Provide the (x, y) coordinate of the cell's center where the given text is located.  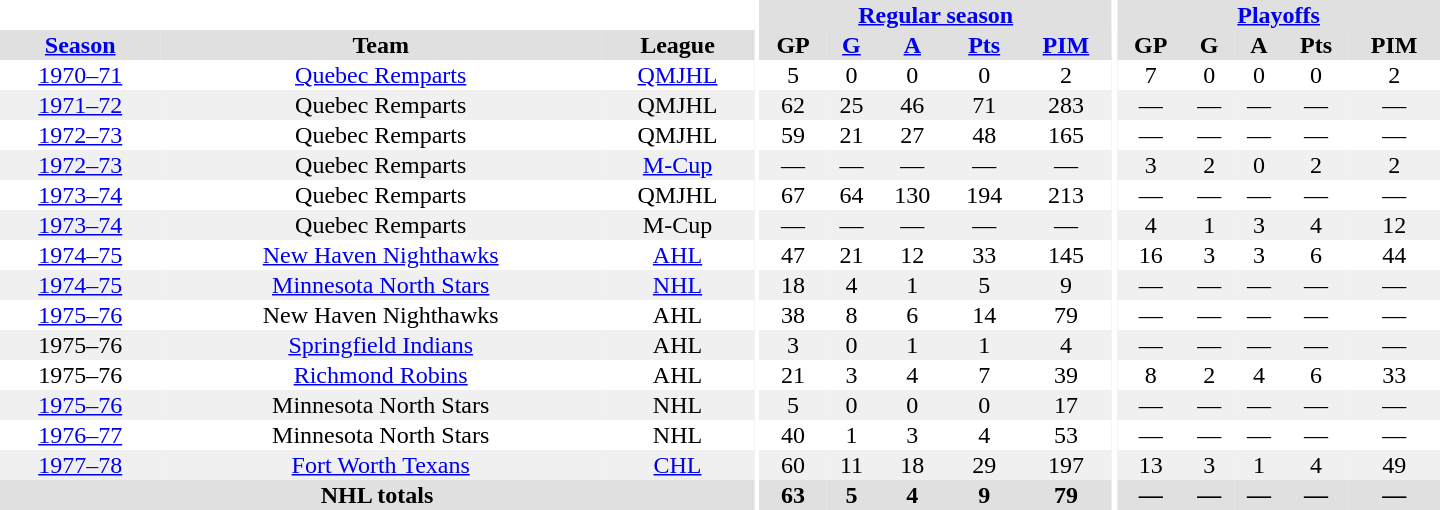
Team (380, 45)
League (678, 45)
16 (1150, 255)
63 (794, 495)
47 (794, 255)
Fort Worth Texans (380, 465)
17 (1066, 405)
44 (1394, 255)
Playoffs (1278, 15)
1977–78 (80, 465)
1970–71 (80, 75)
39 (1066, 375)
145 (1066, 255)
29 (984, 465)
71 (984, 105)
48 (984, 135)
Richmond Robins (380, 375)
64 (852, 195)
283 (1066, 105)
13 (1150, 465)
27 (912, 135)
67 (794, 195)
Regular season (936, 15)
38 (794, 315)
CHL (678, 465)
Season (80, 45)
213 (1066, 195)
11 (852, 465)
Springfield Indians (380, 345)
59 (794, 135)
165 (1066, 135)
197 (1066, 465)
40 (794, 435)
1976–77 (80, 435)
1971–72 (80, 105)
60 (794, 465)
25 (852, 105)
194 (984, 195)
130 (912, 195)
NHL totals (377, 495)
14 (984, 315)
49 (1394, 465)
53 (1066, 435)
62 (794, 105)
46 (912, 105)
